Find where the given text appears and provide that cell's center as [x, y] coordinate. 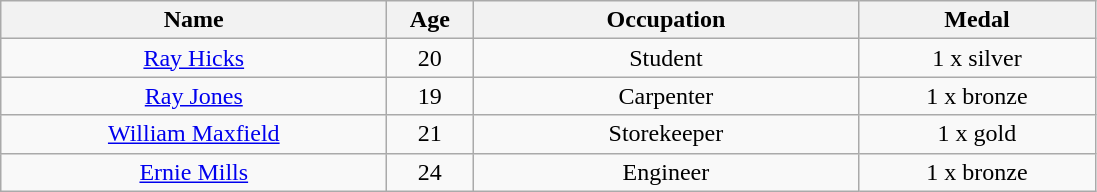
1 x gold [977, 134]
24 [430, 172]
Medal [977, 20]
William Maxfield [194, 134]
Engineer [666, 172]
Occupation [666, 20]
21 [430, 134]
Name [194, 20]
Ray Jones [194, 96]
Carpenter [666, 96]
Age [430, 20]
20 [430, 58]
1 x silver [977, 58]
Student [666, 58]
19 [430, 96]
Storekeeper [666, 134]
Ernie Mills [194, 172]
Ray Hicks [194, 58]
